Pinpoint the cell where the given text exists, returning its [x, y] midpoint coordinate. 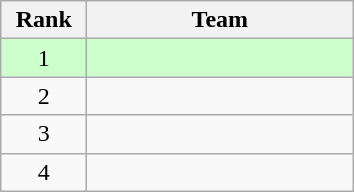
1 [44, 58]
3 [44, 134]
Rank [44, 20]
Team [220, 20]
2 [44, 96]
4 [44, 172]
